Detect which cell encompasses the target text, then output its (X, Y) center coordinate. 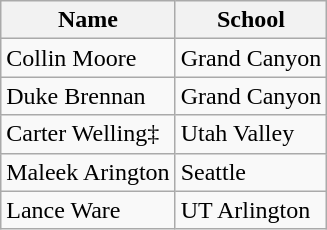
Name (88, 20)
Seattle (251, 172)
Duke Brennan (88, 96)
Carter Welling‡ (88, 134)
Maleek Arington (88, 172)
Lance Ware (88, 210)
School (251, 20)
Collin Moore (88, 58)
UT Arlington (251, 210)
Utah Valley (251, 134)
